Locate the cell with the specified text and output its (X, Y) center coordinate. 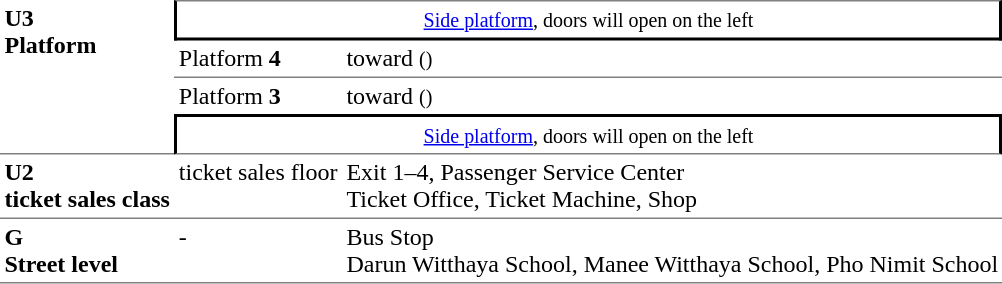
U2ticket sales class (87, 186)
Platform 3 (258, 96)
U3Platform (87, 77)
GStreet level (87, 251)
ticket sales floor (258, 186)
- (258, 251)
Platform 4 (258, 59)
